Return the (X, Y) coordinate for the center point of the cell that contains the specified text.  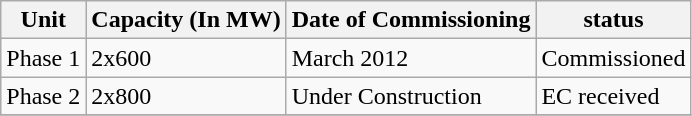
Unit (44, 20)
2x600 (186, 58)
Phase 1 (44, 58)
Commissioned (614, 58)
March 2012 (411, 58)
Phase 2 (44, 96)
2x800 (186, 96)
Under Construction (411, 96)
Capacity (In MW) (186, 20)
EC received (614, 96)
Date of Commissioning (411, 20)
status (614, 20)
